Return (x, y) of the center of cell containing provided text 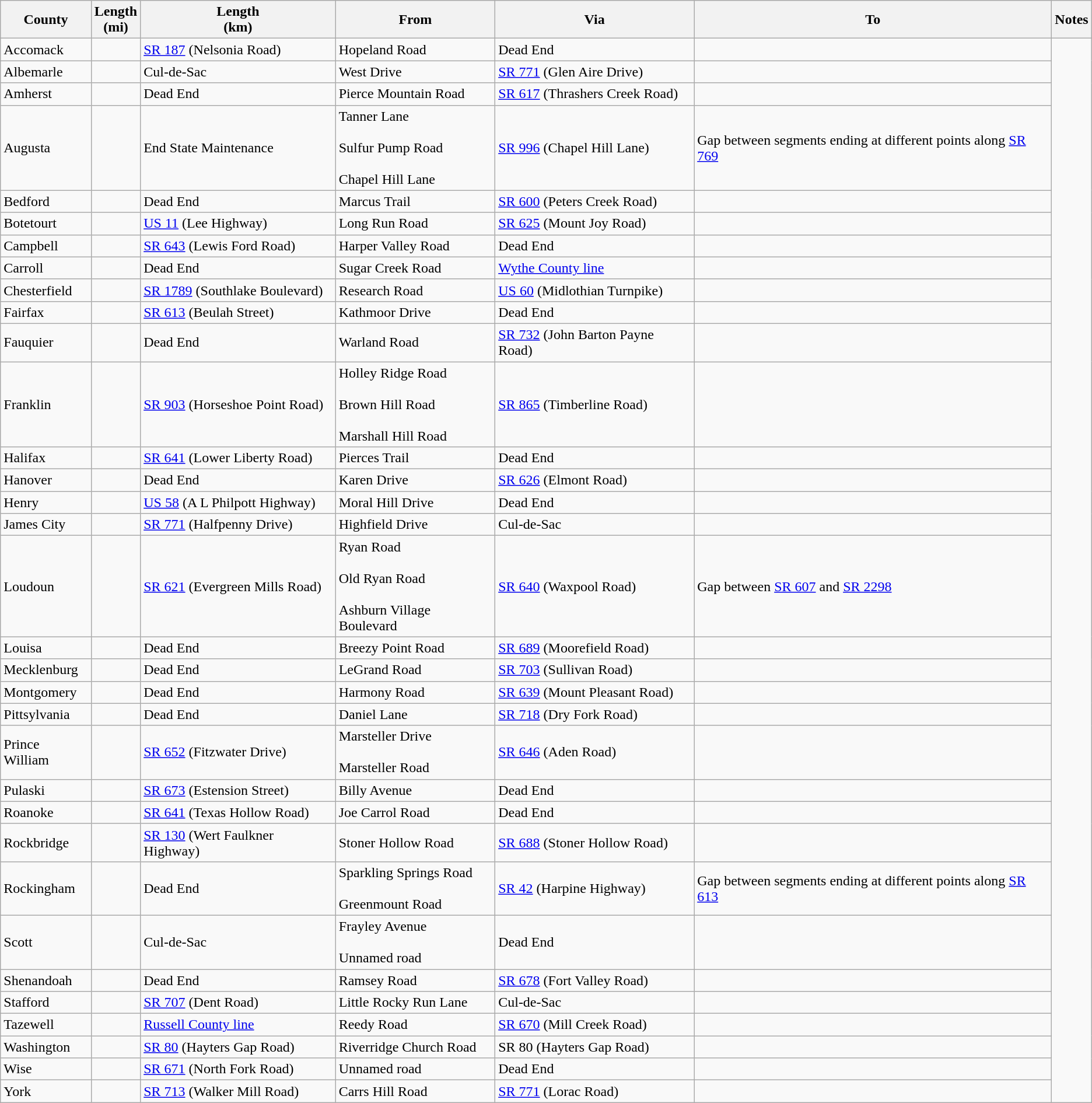
Via (595, 20)
Pulaski (46, 790)
SR 771 (Glen Aire Drive) (595, 72)
Sparkling Springs RoadGreenmount Road (415, 888)
Harper Valley Road (415, 246)
SR 641 (Lower Liberty Road) (238, 458)
Breezy Point Road (415, 648)
Franklin (46, 404)
SR 996 (Chapel Hill Lane) (595, 148)
Marcus Trail (415, 201)
Ramsey Road (415, 980)
James City (46, 525)
Prince William (46, 752)
SR 671 (North Fork Road) (238, 1069)
Loudoun (46, 586)
To (873, 20)
SR 652 (Fitzwater Drive) (238, 752)
Pierces Trail (415, 458)
Sugar Creek Road (415, 268)
Roanoke (46, 812)
Botetourt (46, 224)
SR 771 (Lorac Road) (595, 1091)
SR 1789 (Southlake Boulevard) (238, 290)
SR 626 (Elmont Road) (595, 480)
Karen Drive (415, 480)
Carroll (46, 268)
SR 640 (Waxpool Road) (595, 586)
Daniel Lane (415, 714)
SR 713 (Walker Mill Road) (238, 1091)
SR 646 (Aden Road) (595, 752)
Gap between segments ending at different points along SR 613 (873, 888)
SR 865 (Timberline Road) (595, 404)
County (46, 20)
Kathmoor Drive (415, 312)
Marsteller DriveMarsteller Road (415, 752)
SR 42 (Harpine Highway) (595, 888)
Frayley AvenueUnnamed road (415, 942)
Henry (46, 502)
Wise (46, 1069)
Montgomery (46, 692)
Wythe County line (595, 268)
From (415, 20)
End State Maintenance (238, 148)
Chesterfield (46, 290)
SR 639 (Mount Pleasant Road) (595, 692)
Unnamed road (415, 1069)
Campbell (46, 246)
Tazewell (46, 1025)
Research Road (415, 290)
Gap between segments ending at different points along SR 769 (873, 148)
Stoner Hollow Road (415, 843)
York (46, 1091)
Gap between SR 607 and SR 2298 (873, 586)
US 58 (A L Philpott Highway) (238, 502)
Halifax (46, 458)
SR 732 (John Barton Payne Road) (595, 342)
Rockingham (46, 888)
SR 707 (Dent Road) (238, 1003)
SR 643 (Lewis Ford Road) (238, 246)
Amherst (46, 94)
SR 187 (Nelsonia Road) (238, 50)
SR 673 (Estension Street) (238, 790)
SR 688 (Stoner Hollow Road) (595, 843)
SR 903 (Horseshoe Point Road) (238, 404)
SR 621 (Evergreen Mills Road) (238, 586)
SR 613 (Beulah Street) (238, 312)
Billy Avenue (415, 790)
Harmony Road (415, 692)
Hanover (46, 480)
Pierce Mountain Road (415, 94)
Carrs Hill Road (415, 1091)
Fairfax (46, 312)
SR 703 (Sullivan Road) (595, 670)
Accomack (46, 50)
Fauquier (46, 342)
SR 689 (Moorefield Road) (595, 648)
Washington (46, 1047)
Bedford (46, 201)
Joe Carrol Road (415, 812)
Hopeland Road (415, 50)
Shenandoah (46, 980)
SR 678 (Fort Valley Road) (595, 980)
Holley Ridge RoadBrown Hill RoadMarshall Hill Road (415, 404)
Albemarle (46, 72)
Pittsylvania (46, 714)
Stafford (46, 1003)
West Drive (415, 72)
Long Run Road (415, 224)
SR 718 (Dry Fork Road) (595, 714)
SR 625 (Mount Joy Road) (595, 224)
Tanner LaneSulfur Pump RoadChapel Hill Lane (415, 148)
Augusta (46, 148)
Length(mi) (116, 20)
Warland Road (415, 342)
Ryan RoadOld Ryan RoadAshburn Village Boulevard (415, 586)
Scott (46, 942)
Riverridge Church Road (415, 1047)
Length(km) (238, 20)
LeGrand Road (415, 670)
SR 600 (Peters Creek Road) (595, 201)
US 11 (Lee Highway) (238, 224)
US 60 (Midlothian Turnpike) (595, 290)
Rockbridge (46, 843)
SR 670 (Mill Creek Road) (595, 1025)
Louisa (46, 648)
Mecklenburg (46, 670)
Little Rocky Run Lane (415, 1003)
Moral Hill Drive (415, 502)
SR 617 (Thrashers Creek Road) (595, 94)
SR 130 (Wert Faulkner Highway) (238, 843)
Reedy Road (415, 1025)
Highfield Drive (415, 525)
SR 641 (Texas Hollow Road) (238, 812)
SR 771 (Halfpenny Drive) (238, 525)
Russell County line (238, 1025)
Notes (1072, 20)
